Provide the (X, Y) coordinate of the cell's center where the given text is located.  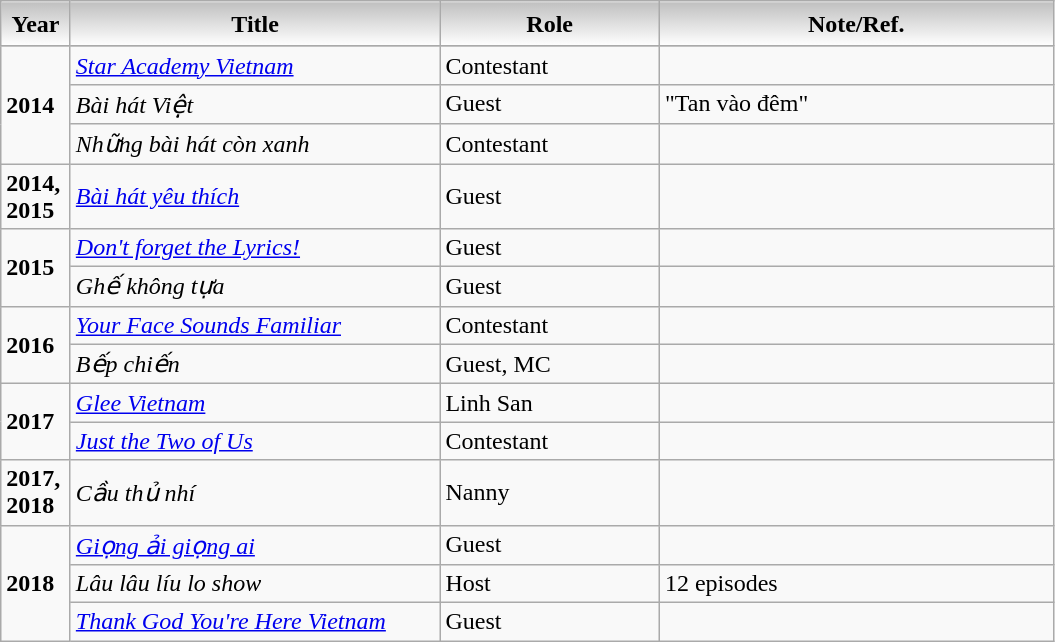
2018 (36, 583)
Glee Vietnam (255, 403)
2017, 2018 (36, 492)
Ghế không tựa (255, 287)
Cầu thủ nhí (255, 492)
Nanny (550, 492)
2015 (36, 268)
Thank God You're Here Vietnam (255, 622)
12 episodes (856, 584)
Title (255, 24)
Star Academy Vietnam (255, 65)
2016 (36, 345)
Bài hát Việt (255, 104)
"Tan vào đêm" (856, 104)
2014, 2015 (36, 196)
Year (36, 24)
Lâu lâu líu lo show (255, 584)
Những bài hát còn xanh (255, 144)
Bài hát yêu thích (255, 196)
2017 (36, 422)
Your Face Sounds Familiar (255, 325)
Host (550, 584)
Linh San (550, 403)
Role (550, 24)
Guest, MC (550, 364)
2014 (36, 104)
Bếp chiến (255, 364)
Don't forget the Lyrics! (255, 248)
Note/Ref. (856, 24)
Just the Two of Us (255, 441)
Giọng ải giọng ai (255, 545)
